Determine the (X, Y) coordinate at the center of the cell enclosing the given text.  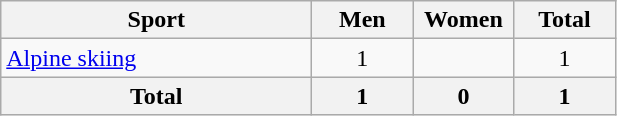
0 (464, 96)
Men (362, 20)
Women (464, 20)
Alpine skiing (156, 58)
Sport (156, 20)
